For the text-containing cell, return its midpoint in (X, Y) coordinate format. 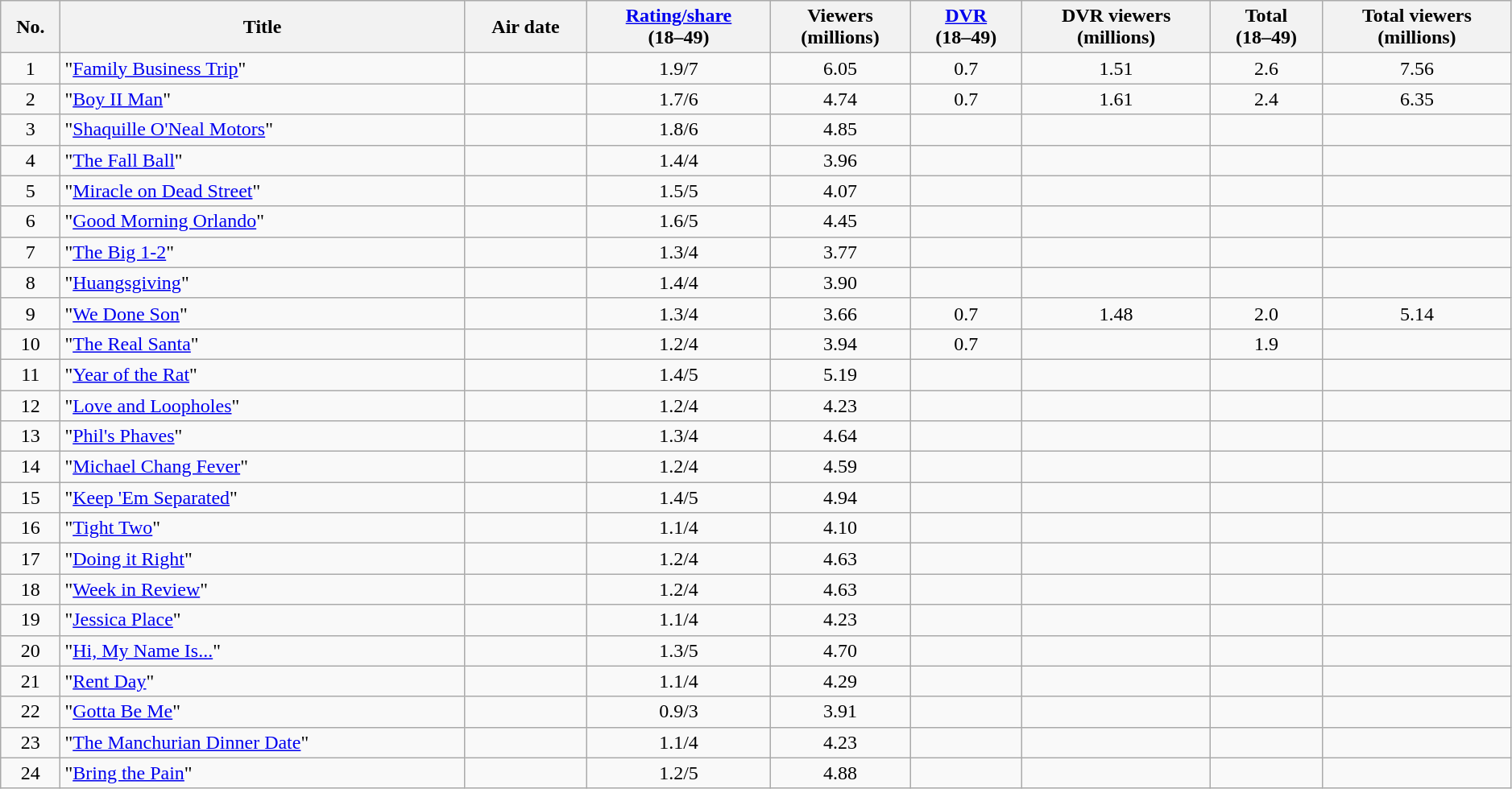
1.2/5 (679, 773)
"Miracle on Dead Street" (263, 191)
1.9 (1266, 344)
"Love and Loopholes" (263, 405)
8 (31, 283)
19 (31, 620)
Title (263, 27)
2 (31, 99)
"Bring the Pain" (263, 773)
DVR viewers(millions) (1116, 27)
1.7/6 (679, 99)
Total viewers(millions) (1418, 27)
5.19 (839, 374)
"The Real Santa" (263, 344)
9 (31, 313)
12 (31, 405)
4.59 (839, 467)
13 (31, 436)
5.14 (1418, 313)
23 (31, 742)
21 (31, 681)
4.45 (839, 221)
16 (31, 528)
1.3/5 (679, 651)
"Boy II Man" (263, 99)
"Shaquille O'Neal Motors" (263, 130)
6.35 (1418, 99)
4.07 (839, 191)
15 (31, 498)
1.48 (1116, 313)
"The Fall Ball" (263, 160)
4.10 (839, 528)
14 (31, 467)
"Gotta Be Me" (263, 712)
4 (31, 160)
22 (31, 712)
Total(18–49) (1266, 27)
"Tight Two" (263, 528)
"Jessica Place" (263, 620)
"Michael Chang Fever" (263, 467)
"We Done Son" (263, 313)
1 (31, 68)
"Doing it Right" (263, 559)
4.64 (839, 436)
1.6/5 (679, 221)
1.51 (1116, 68)
"Year of the Rat" (263, 374)
10 (31, 344)
6 (31, 221)
7 (31, 252)
3 (31, 130)
11 (31, 374)
3.94 (839, 344)
4.29 (839, 681)
4.88 (839, 773)
Viewers(millions) (839, 27)
6.05 (839, 68)
"Huangsgiving" (263, 283)
"The Manchurian Dinner Date" (263, 742)
2.0 (1266, 313)
3.77 (839, 252)
DVR(18–49) (967, 27)
1.8/6 (679, 130)
3.90 (839, 283)
3.91 (839, 712)
"Rent Day" (263, 681)
1.9/7 (679, 68)
20 (31, 651)
"Phil's Phaves" (263, 436)
"Keep 'Em Separated" (263, 498)
3.96 (839, 160)
1.61 (1116, 99)
3.66 (839, 313)
0.9/3 (679, 712)
5 (31, 191)
Rating/share(18–49) (679, 27)
17 (31, 559)
1.5/5 (679, 191)
4.85 (839, 130)
Air date (525, 27)
4.70 (839, 651)
2.4 (1266, 99)
4.74 (839, 99)
No. (31, 27)
4.94 (839, 498)
"Hi, My Name Is..." (263, 651)
"Family Business Trip" (263, 68)
"Week in Review" (263, 589)
"The Big 1-2" (263, 252)
7.56 (1418, 68)
2.6 (1266, 68)
18 (31, 589)
24 (31, 773)
"Good Morning Orlando" (263, 221)
